Identify which cell holds the provided text, then report its (x, y) central coordinate. 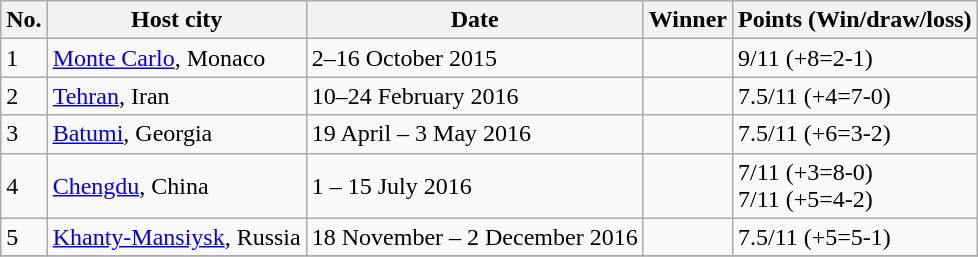
7.5/11 (+5=5-1) (854, 237)
4 (24, 186)
7.5/11 (+4=7-0) (854, 96)
Date (474, 20)
Points (Win/draw/loss) (854, 20)
Batumi, Georgia (176, 134)
19 April – 3 May 2016 (474, 134)
Monte Carlo, Monaco (176, 58)
Tehran, Iran (176, 96)
Khanty-Mansiysk, Russia (176, 237)
7.5/11 (+6=3-2) (854, 134)
Chengdu, China (176, 186)
1 – 15 July 2016 (474, 186)
7/11 (+3=8-0) 7/11 (+5=4-2) (854, 186)
2–16 October 2015 (474, 58)
5 (24, 237)
Host city (176, 20)
18 November – 2 December 2016 (474, 237)
3 (24, 134)
1 (24, 58)
10–24 February 2016 (474, 96)
2 (24, 96)
9/11 (+8=2-1) (854, 58)
Winner (688, 20)
No. (24, 20)
